Find where the given text appears and provide that cell's center as [X, Y] coordinate. 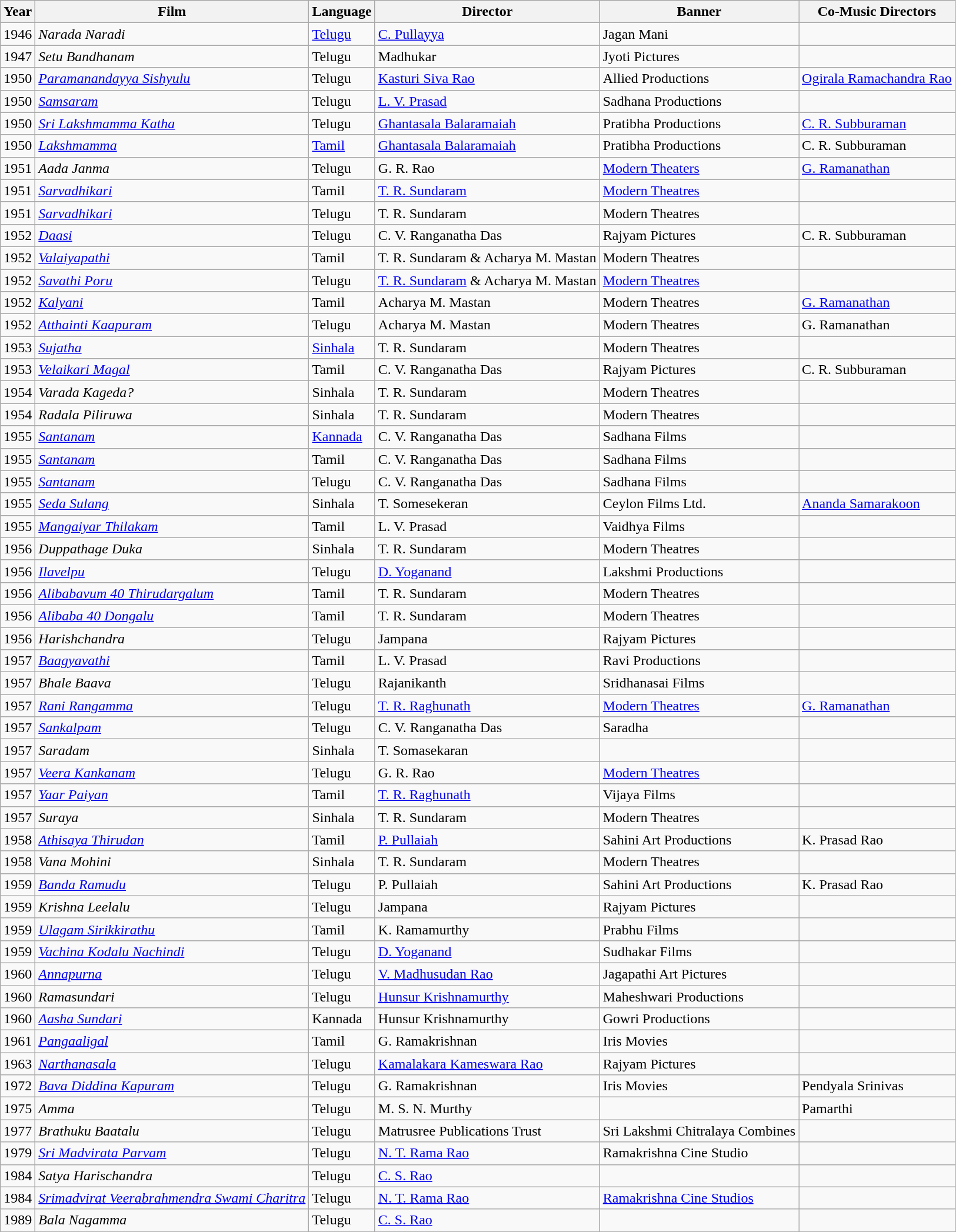
Alibaba 40 Dongalu [172, 616]
1977 [18, 1131]
Alibabavum 40 Thirudargalum [172, 593]
Radala Piliruwa [172, 415]
Duppathage Duka [172, 549]
Jyoti Pictures [699, 56]
Satya Harischandra [172, 1176]
Gowri Productions [699, 1019]
V. Madhusudan Rao [487, 974]
K. Ramamurthy [487, 929]
1979 [18, 1153]
Rajanikanth [487, 683]
1975 [18, 1109]
Ogirala Ramachandra Rao [877, 79]
Athisaya Thirudan [172, 840]
Vijaya Films [699, 795]
Language [342, 12]
1961 [18, 1041]
Baagyavathi [172, 661]
Paramanandayya Sishyulu [172, 79]
Pendyala Srinivas [877, 1086]
Ramakrishna Cine Studio [699, 1153]
Kamalakara Kameswara Rao [487, 1064]
M. S. N. Murthy [487, 1109]
T. Somasekaran [487, 750]
Brathuku Baatalu [172, 1131]
Jagan Mani [699, 34]
Sadhana Productions [699, 101]
Sridhanasai Films [699, 683]
Srimadvirat Veerabrahmendra Swami Charitra [172, 1198]
Sri Lakshmi Chitralaya Combines [699, 1131]
Savathi Poru [172, 281]
Daasi [172, 235]
Lakshmi Productions [699, 571]
Amma [172, 1109]
Bhale Baava [172, 683]
Film [172, 12]
Prabhu Films [699, 929]
Ilavelpu [172, 571]
1972 [18, 1086]
Vachina Kodalu Nachindi [172, 951]
Valaiyapathi [172, 258]
Annapurna [172, 974]
Bala Nagamma [172, 1220]
Matrusree Publications Trust [487, 1131]
Vana Mohini [172, 862]
Sujatha [172, 348]
Ceylon Films Ltd. [699, 504]
Banda Ramudu [172, 884]
Madhukar [487, 56]
Ravi Productions [699, 661]
Setu Bandhanam [172, 56]
Director [487, 12]
Ulagam Sirikkirathu [172, 929]
Ananda Samarakoon [877, 504]
1946 [18, 34]
Pamarthi [877, 1109]
Sri Lakshmamma Katha [172, 123]
Narada Naradi [172, 34]
Sudhakar Films [699, 951]
Kalyani [172, 303]
Rani Rangamma [172, 706]
Bava Diddina Kapuram [172, 1086]
Lakshmamma [172, 146]
Allied Productions [699, 79]
Modern Theaters [699, 168]
Aasha Sundari [172, 1019]
Sri Madvirata Parvam [172, 1153]
Year [18, 12]
Kasturi Siva Rao [487, 79]
Co-Music Directors [877, 12]
1947 [18, 56]
Harishchandra [172, 638]
1963 [18, 1064]
Yaar Paiyan [172, 795]
Pangaaligal [172, 1041]
Saradha [699, 728]
Narthanasala [172, 1064]
Ramakrishna Cine Studios [699, 1198]
Krishna Leelalu [172, 907]
Atthainti Kaapuram [172, 325]
Suraya [172, 817]
C. Pullayya [487, 34]
Saradam [172, 750]
Sankalpam [172, 728]
1989 [18, 1220]
Veera Kankanam [172, 773]
Aada Janma [172, 168]
Vaidhya Films [699, 526]
Jagapathi Art Pictures [699, 974]
Mangaiyar Thilakam [172, 526]
Seda Sulang [172, 504]
T. Somesekeran [487, 504]
Maheshwari Productions [699, 997]
Ramasundari [172, 997]
Varada Kageda? [172, 392]
Samsaram [172, 101]
Velaikari Magal [172, 370]
Banner [699, 12]
